Provide the [X, Y] coordinate of the cell's center where the given text is located.  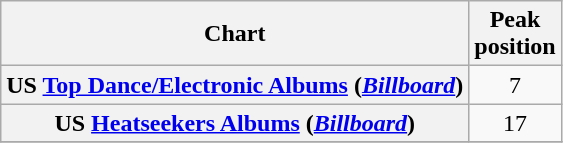
Chart [235, 34]
US Heatseekers Albums (Billboard) [235, 123]
Peakposition [515, 34]
US Top Dance/Electronic Albums (Billboard) [235, 85]
17 [515, 123]
7 [515, 85]
